Locate the cell with the specified text and output its (X, Y) center coordinate. 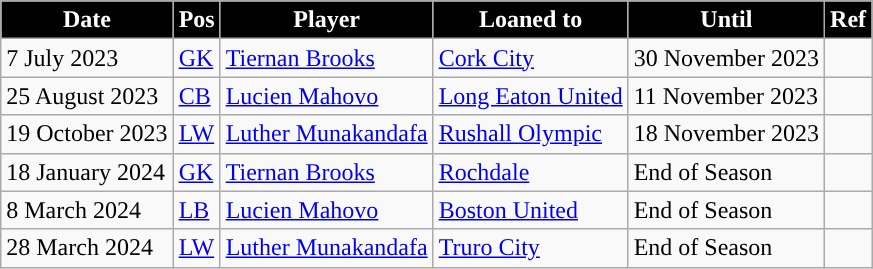
Truro City (530, 248)
CB (196, 96)
28 March 2024 (87, 248)
25 August 2023 (87, 96)
19 October 2023 (87, 134)
Rushall Olympic (530, 134)
18 January 2024 (87, 172)
LB (196, 210)
Pos (196, 20)
Date (87, 20)
Until (726, 20)
8 March 2024 (87, 210)
Cork City (530, 58)
7 July 2023 (87, 58)
Rochdale (530, 172)
Loaned to (530, 20)
11 November 2023 (726, 96)
Player (326, 20)
Ref (848, 20)
Long Eaton United (530, 96)
30 November 2023 (726, 58)
Boston United (530, 210)
18 November 2023 (726, 134)
